For the text-containing cell, return its midpoint in [x, y] coordinate format. 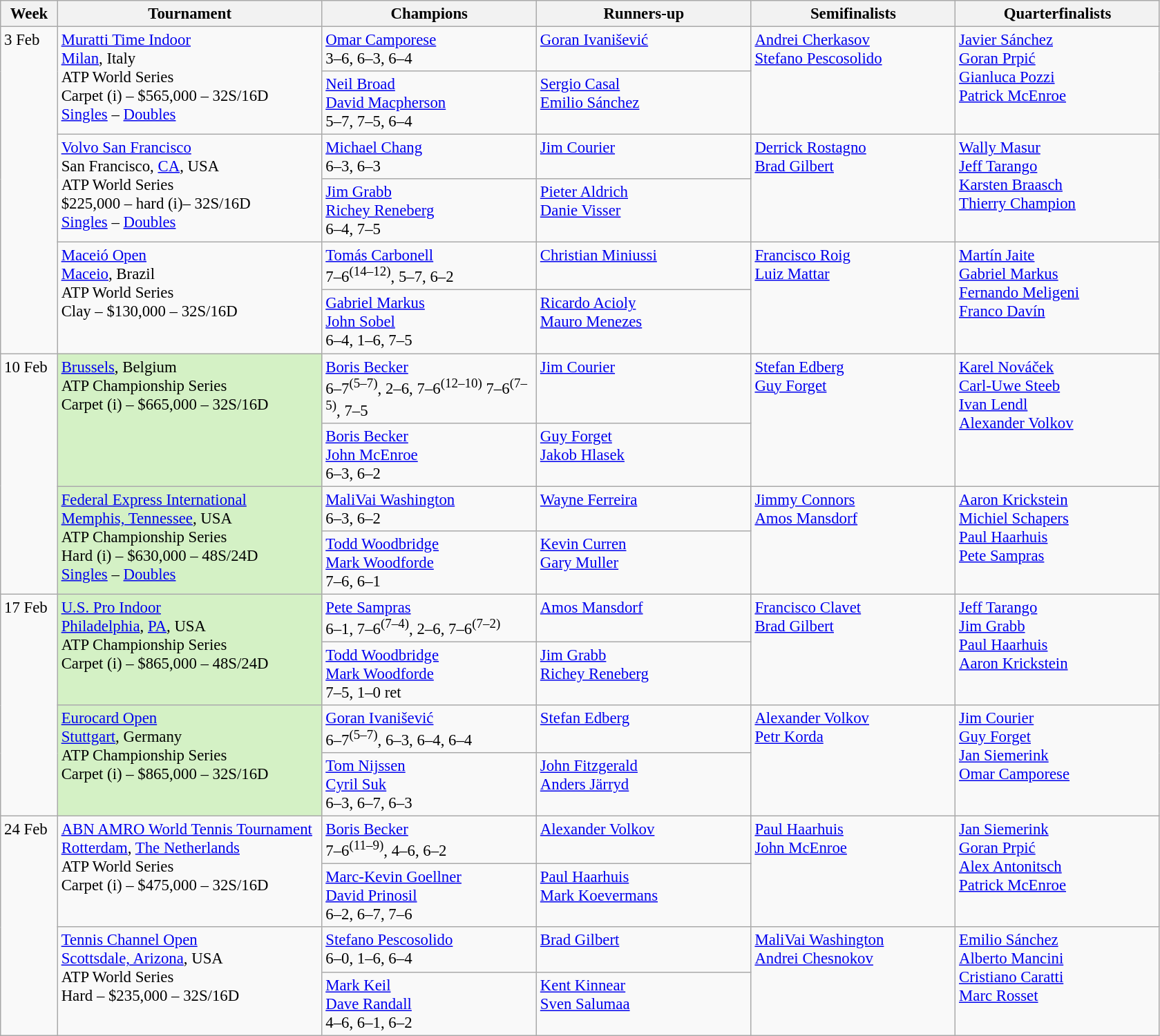
MaliVai Washington 6–3, 6–2 [430, 508]
Wayne Ferreira [644, 508]
Stefan Edberg [644, 729]
Boris Becker 6–7(5–7), 2–6, 7–6(12–10) 7–6(7–5), 7–5 [430, 388]
Pete Sampras 6–1, 7–6(7–4), 2–6, 7–6(7–2) [430, 617]
Alexander Volkov [644, 840]
Muratti Time Indoor Milan, ItalyATP World Series Carpet (i) – $565,000 – 32S/16D Singles – Doubles [189, 81]
Andrei Cherkasov Stefano Pescosolido [853, 81]
Eurocard Open Stuttgart, GermanyATP Championship Series Carpet (i) – $865,000 – 32S/16D [189, 761]
Volvo San Francisco San Francisco, CA, USA ATP World Series $225,000 – hard (i)– 32S/16D Singles – Doubles [189, 189]
Tournament [189, 14]
Amos Mansdorf [644, 617]
Jimmy Connors Amos Mansdorf [853, 540]
Omar Camporese 3–6, 6–3, 6–4 [430, 50]
Brussels, BelgiumATP Championship Series Carpet (i) – $665,000 – 32S/16D [189, 420]
Semifinalists [853, 14]
Maceió Open Maceio, BrazilATP World Series Clay – $130,000 – 32S/16D [189, 298]
Brad Gilbert [644, 950]
Stefano Pescosolido 6–0, 1–6, 6–4 [430, 950]
Week [29, 14]
Pieter Aldrich Danie Visser [644, 211]
Michael Chang 6–3, 6–3 [430, 157]
17 Feb [29, 705]
Mark Keil Dave Randall 4–6, 6–1, 6–2 [430, 1004]
Quarterfinalists [1058, 14]
Tennis Channel Open Scottsdale, Arizona, USAATP World Series Hard – $235,000 – 32S/16D [189, 981]
MaliVai Washington Andrei Chesnokov [853, 981]
24 Feb [29, 925]
Karel Nováček Carl-Uwe Steeb Ivan Lendl Alexander Volkov [1058, 420]
ABN AMRO World Tennis Tournament Rotterdam, The NetherlandsATP World Series Carpet (i) – $475,000 – 32S/16D [189, 872]
Paul Haarhuis Mark Koevermans [644, 896]
Federal Express International Memphis, Tennessee, USAATP Championship Series Hard (i) – $630,000 – 48S/24D Singles – Doubles [189, 540]
Jan Siemerink Goran Prpić Alex Antonitsch Patrick McEnroe [1058, 872]
Ricardo Acioly Mauro Menezes [644, 322]
John Fitzgerald Anders Järryd [644, 785]
Javier Sánchez Goran Prpić Gianluca Pozzi Patrick McEnroe [1058, 81]
Neil Broad David Macpherson 5–7, 7–5, 6–4 [430, 103]
Tom Nijssen Cyril Suk 6–3, 6–7, 6–3 [430, 785]
Aaron Krickstein Michiel Schapers Paul Haarhuis Pete Sampras [1058, 540]
Stefan Edberg Guy Forget [853, 420]
Jim Grabb Richey Reneberg [644, 673]
Francisco Clavet Brad Gilbert [853, 649]
Todd Woodbridge Mark Woodforde 7–6, 6–1 [430, 563]
Jim Grabb Richey Reneberg 6–4, 7–5 [430, 211]
Kevin Curren Gary Muller [644, 563]
Francisco Roig Luiz Mattar [853, 298]
Boris Becker 7–6(11–9), 4–6, 6–2 [430, 840]
Todd Woodbridge Mark Woodforde 7–5, 1–0 ret [430, 673]
Christian Miniussi [644, 267]
Goran Ivanišević 6–7(5–7), 6–3, 6–4, 6–4 [430, 729]
3 Feb [29, 191]
Boris Becker John McEnroe 6–3, 6–2 [430, 454]
Goran Ivanišević [644, 50]
Kent Kinnear Sven Salumaa [644, 1004]
Paul Haarhuis John McEnroe [853, 872]
Tomás Carbonell 7–6(14–12), 5–7, 6–2 [430, 267]
Martín Jaite Gabriel Markus Fernando Meligeni Franco Davín [1058, 298]
Emilio Sánchez Alberto Mancini Cristiano Caratti Marc Rosset [1058, 981]
Sergio Casal Emilio Sánchez [644, 103]
Jim Courier Guy Forget Jan Siemerink Omar Camporese [1058, 761]
Marc-Kevin Goellner David Prinosil 6–2, 6–7, 7–6 [430, 896]
Alexander Volkov Petr Korda [853, 761]
Runners-up [644, 14]
10 Feb [29, 474]
U.S. Pro Indoor Philadelphia, PA, USAATP Championship Series Carpet (i) – $865,000 – 48S/24D [189, 649]
Wally Masur Jeff Tarango Karsten Braasch Thierry Champion [1058, 189]
Jeff Tarango Jim Grabb Paul Haarhuis Aaron Krickstein [1058, 649]
Derrick Rostagno Brad Gilbert [853, 189]
Gabriel Markus John Sobel 6–4, 1–6, 7–5 [430, 322]
Guy Forget Jakob Hlasek [644, 454]
Champions [430, 14]
